Search for the cell housing the specified text and yield its [X, Y] center coordinate. 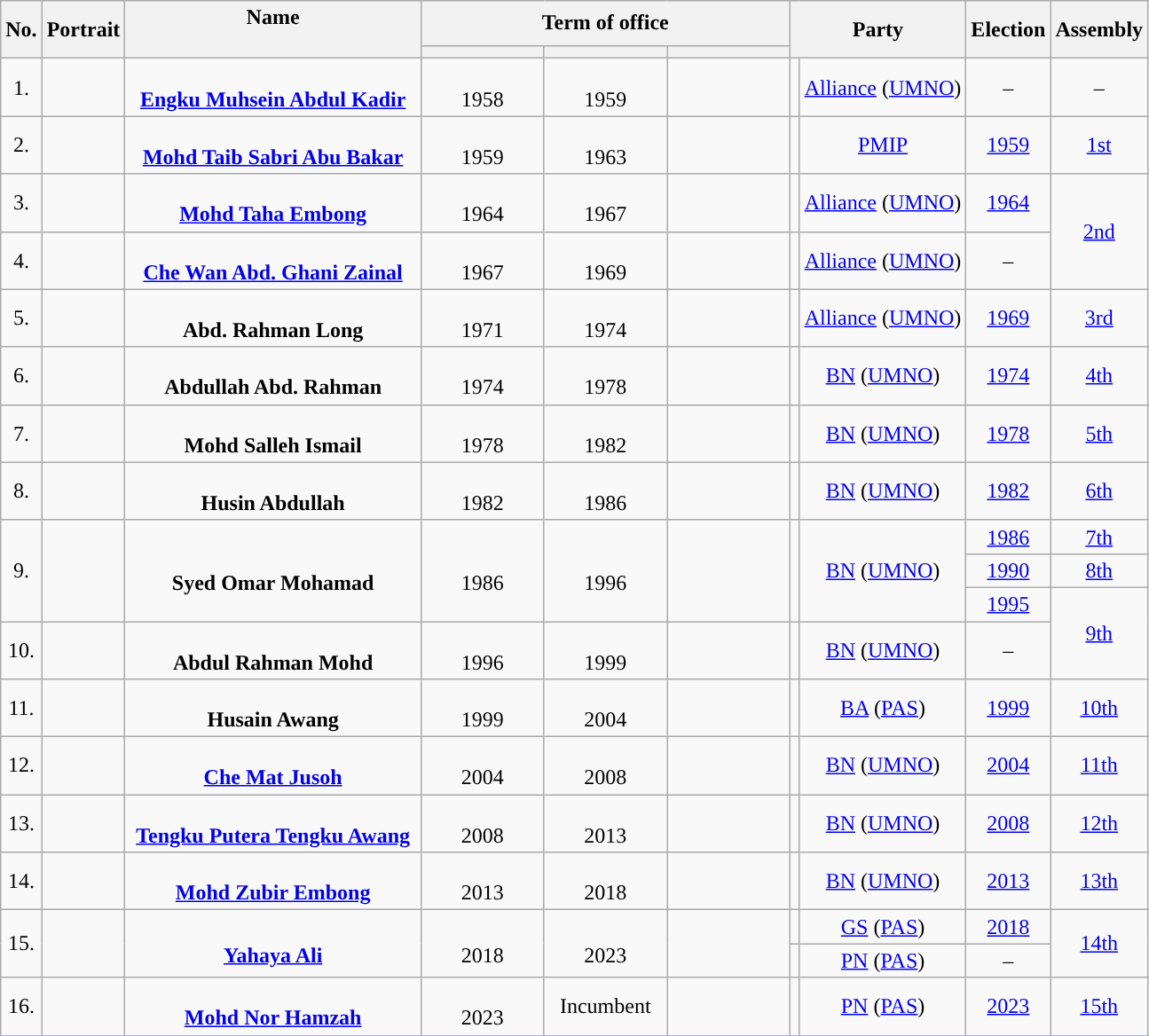
9th [1099, 633]
Mohd Nor Hamzah [273, 1006]
Che Wan Abd. Ghani Zainal [273, 261]
Syed Omar Mohamad [273, 570]
5th [1099, 433]
Portrait [83, 30]
Assembly [1099, 30]
BA (PAS) [883, 708]
4th [1099, 376]
GS (PAS) [883, 927]
Mohd Salleh Ismail [273, 433]
1963 [605, 145]
1995 [1008, 604]
16. [21, 1006]
PMIP [883, 145]
Che Mat Jusoh [273, 766]
8. [21, 491]
Mohd Zubir Embong [273, 882]
3. [21, 202]
1. [21, 87]
12th [1099, 823]
11. [21, 708]
15th [1099, 1006]
Mohd Taha Embong [273, 202]
Abdullah Abd. Rahman [273, 376]
Tengku Putera Tengku Awang [273, 823]
Husin Abdullah [273, 491]
Mohd Taib Sabri Abu Bakar [273, 145]
4. [21, 261]
12. [21, 766]
5. [21, 318]
Engku Muhsein Abdul Kadir [273, 87]
7. [21, 433]
Term of office [605, 23]
Abdul Rahman Mohd [273, 649]
15. [21, 944]
10th [1099, 708]
1958 [483, 87]
14th [1099, 944]
10. [21, 649]
6. [21, 376]
6th [1099, 491]
13. [21, 823]
2. [21, 145]
1971 [483, 318]
13th [1099, 882]
Incumbent [605, 1006]
Yahaya Ali [273, 944]
Husain Awang [273, 708]
Abd. Rahman Long [273, 318]
2nd [1099, 232]
Party [878, 30]
7th [1099, 537]
No. [21, 30]
3rd [1099, 318]
11th [1099, 766]
14. [21, 882]
Name [273, 30]
1990 [1008, 570]
9. [21, 570]
1st [1099, 145]
8th [1099, 570]
Election [1008, 30]
